Provide the [x, y] coordinate of the cell's center where the given text is located.  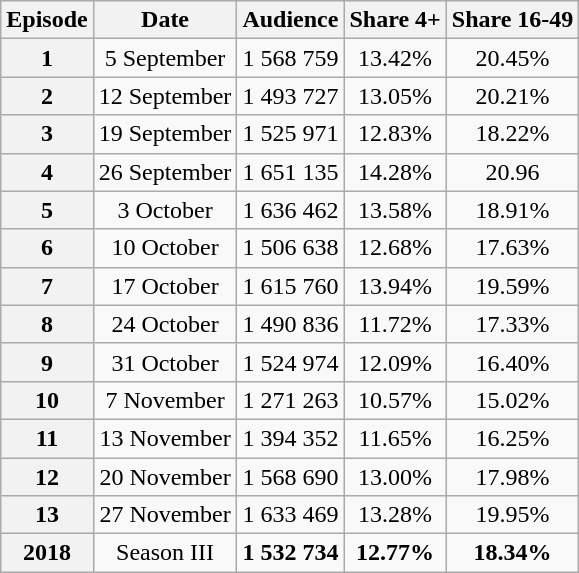
18.91% [512, 210]
5 [47, 210]
26 September [165, 172]
1 568 690 [290, 477]
20 November [165, 477]
Share 4+ [395, 20]
Season III [165, 553]
12.68% [395, 248]
1 271 263 [290, 400]
3 [47, 134]
Audience [290, 20]
11.72% [395, 324]
12 [47, 477]
7 November [165, 400]
20.96 [512, 172]
13.42% [395, 58]
1 525 971 [290, 134]
9 [47, 362]
17.98% [512, 477]
13.28% [395, 515]
2018 [47, 553]
5 September [165, 58]
3 October [165, 210]
15.02% [512, 400]
18.34% [512, 553]
1 493 727 [290, 96]
1 490 836 [290, 324]
12.77% [395, 553]
16.40% [512, 362]
13 [47, 515]
4 [47, 172]
13.05% [395, 96]
13.58% [395, 210]
1 506 638 [290, 248]
10 [47, 400]
13 November [165, 438]
11.65% [395, 438]
1 532 734 [290, 553]
Date [165, 20]
24 October [165, 324]
Episode [47, 20]
1 394 352 [290, 438]
17.33% [512, 324]
1 568 759 [290, 58]
20.45% [512, 58]
13.00% [395, 477]
12.83% [395, 134]
10.57% [395, 400]
17 October [165, 286]
1 651 135 [290, 172]
Share 16-49 [512, 20]
31 October [165, 362]
14.28% [395, 172]
1 633 469 [290, 515]
1 [47, 58]
18.22% [512, 134]
12.09% [395, 362]
1 524 974 [290, 362]
12 September [165, 96]
27 November [165, 515]
17.63% [512, 248]
1 615 760 [290, 286]
7 [47, 286]
2 [47, 96]
19 September [165, 134]
10 October [165, 248]
16.25% [512, 438]
20.21% [512, 96]
19.59% [512, 286]
1 636 462 [290, 210]
6 [47, 248]
8 [47, 324]
11 [47, 438]
13.94% [395, 286]
19.95% [512, 515]
